Locate the cell with the specified text and output its [x, y] center coordinate. 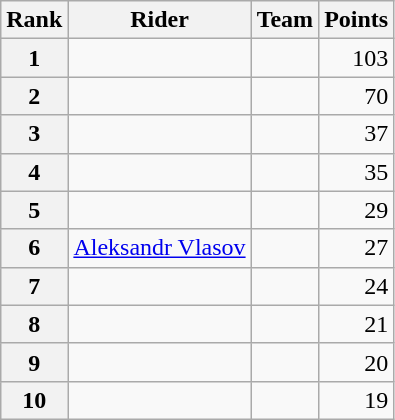
103 [356, 58]
24 [356, 286]
2 [34, 96]
Rider [160, 20]
4 [34, 172]
20 [356, 362]
35 [356, 172]
27 [356, 248]
3 [34, 134]
19 [356, 400]
Aleksandr Vlasov [160, 248]
Rank [34, 20]
8 [34, 324]
29 [356, 210]
10 [34, 400]
21 [356, 324]
37 [356, 134]
70 [356, 96]
7 [34, 286]
9 [34, 362]
Points [356, 20]
5 [34, 210]
1 [34, 58]
Team [285, 20]
6 [34, 248]
